Extract the (x, y) coordinate from the center of the cell holding the provided text.  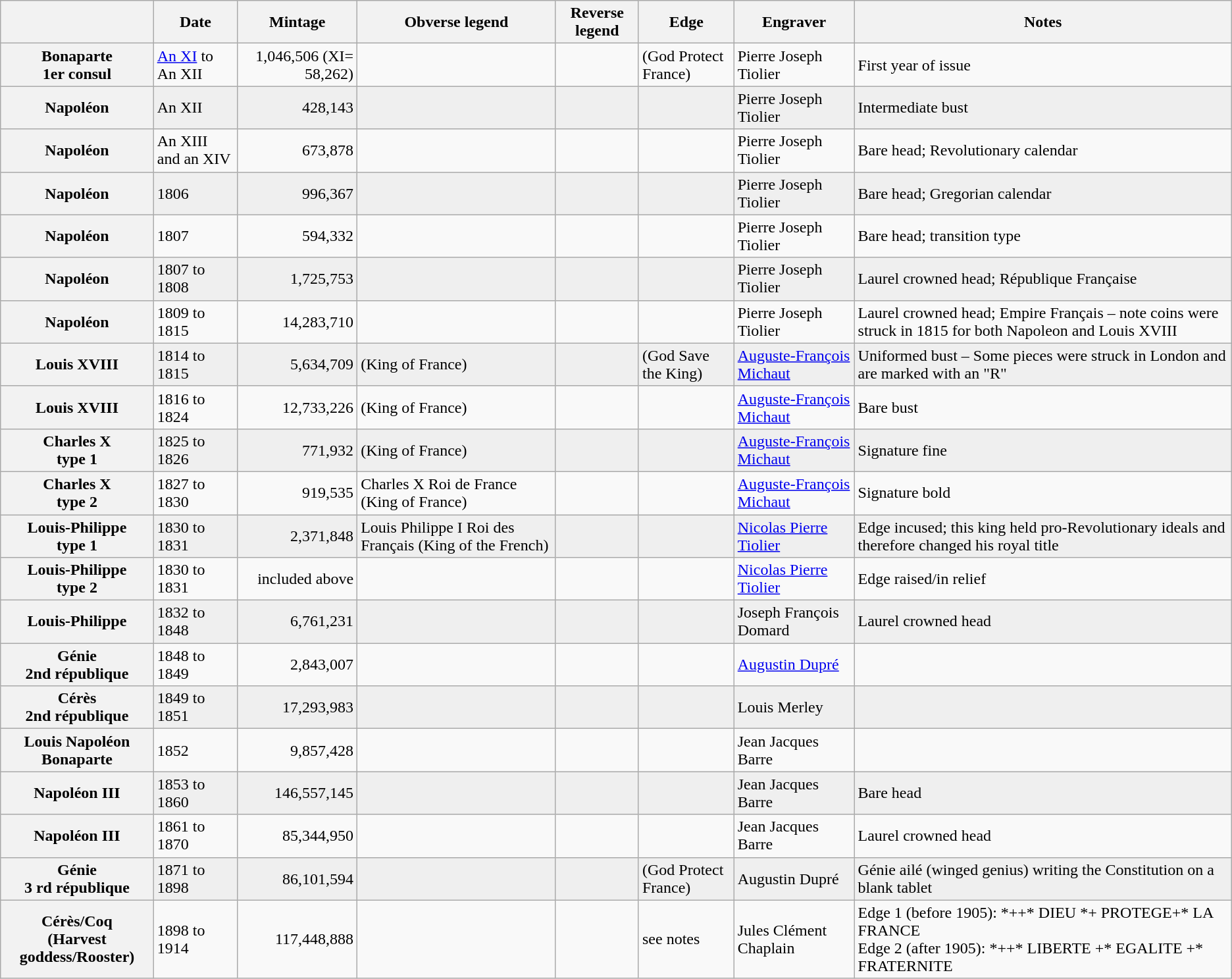
Laurel crowned head; République Française (1042, 279)
2,371,848 (297, 536)
Bare head; transition type (1042, 236)
919,535 (297, 492)
Génie2nd république (77, 665)
1825 to 1826 (195, 450)
Notes (1042, 22)
1848 to 1849 (195, 665)
6,761,231 (297, 622)
594,332 (297, 236)
see notes (686, 939)
Louis-Philippetype 1 (77, 536)
1827 to 1830 (195, 492)
Cérès2nd république (77, 707)
996,367 (297, 194)
Signature fine (1042, 450)
An XII (195, 108)
5,634,709 (297, 365)
1,046,506 (XI= 58,262) (297, 65)
Edge raised/in relief (1042, 579)
Jules Clément Chaplain (794, 939)
Louis-Philippe (77, 622)
Louis-Philippetype 2 (77, 579)
An XI to An XII (195, 65)
Edge 1 (before 1905): *++* DIEU *+ PROTEGE+* LA FRANCE Edge 2 (after 1905): *++* LIBERTE +* EGALITE +* FRATERNITE (1042, 939)
Edge incused; this king held pro-Revolutionary ideals and therefore changed his royal title (1042, 536)
Laurel crowned head; Empire Français – note coins were struck in 1815 for both Napoleon and Louis XVIII (1042, 321)
Charles Xtype 2 (77, 492)
included above (297, 579)
An XIII and an XIV (195, 150)
1849 to 1851 (195, 707)
12,733,226 (297, 407)
Cérès/Coq(Harvest goddess/Rooster) (77, 939)
1809 to 1815 (195, 321)
673,878 (297, 150)
Reverse legend (597, 22)
86,101,594 (297, 878)
Génie3 rd république (77, 878)
Louis Napoléon Bonaparte (77, 751)
9,857,428 (297, 751)
Bare head (1042, 793)
1807 (195, 236)
14,283,710 (297, 321)
1898 to 1914 (195, 939)
Joseph François Domard (794, 622)
1814 to 1815 (195, 365)
First year of issue (1042, 65)
1807 to 1808 (195, 279)
1852 (195, 751)
(God Save the King) (686, 365)
1861 to 1870 (195, 836)
1816 to 1824 (195, 407)
Mintage (297, 22)
85,344,950 (297, 836)
1853 to 1860 (195, 793)
146,557,145 (297, 793)
Bare head; Revolutionary calendar (1042, 150)
Génie ailé (winged genius) writing the Constitution on a blank tablet (1042, 878)
Signature bold (1042, 492)
1,725,753 (297, 279)
Bare bust (1042, 407)
Intermediate bust (1042, 108)
17,293,983 (297, 707)
2,843,007 (297, 665)
Charles X Roi de France (King of France) (457, 492)
Bonaparte1er consul (77, 65)
1871 to 1898 (195, 878)
Edge (686, 22)
Louis Philippe I Roi des Français (King of the French) (457, 536)
1832 to 1848 (195, 622)
117,448,888 (297, 939)
Uniformed bust – Some pieces were struck in London and are marked with an "R" (1042, 365)
Date (195, 22)
Obverse legend (457, 22)
Charles Xtype 1 (77, 450)
Bare head; Gregorian calendar (1042, 194)
1806 (195, 194)
771,932 (297, 450)
Louis Merley (794, 707)
428,143 (297, 108)
Engraver (794, 22)
